Extract the (x, y) coordinate from the center of the cell holding the provided text.  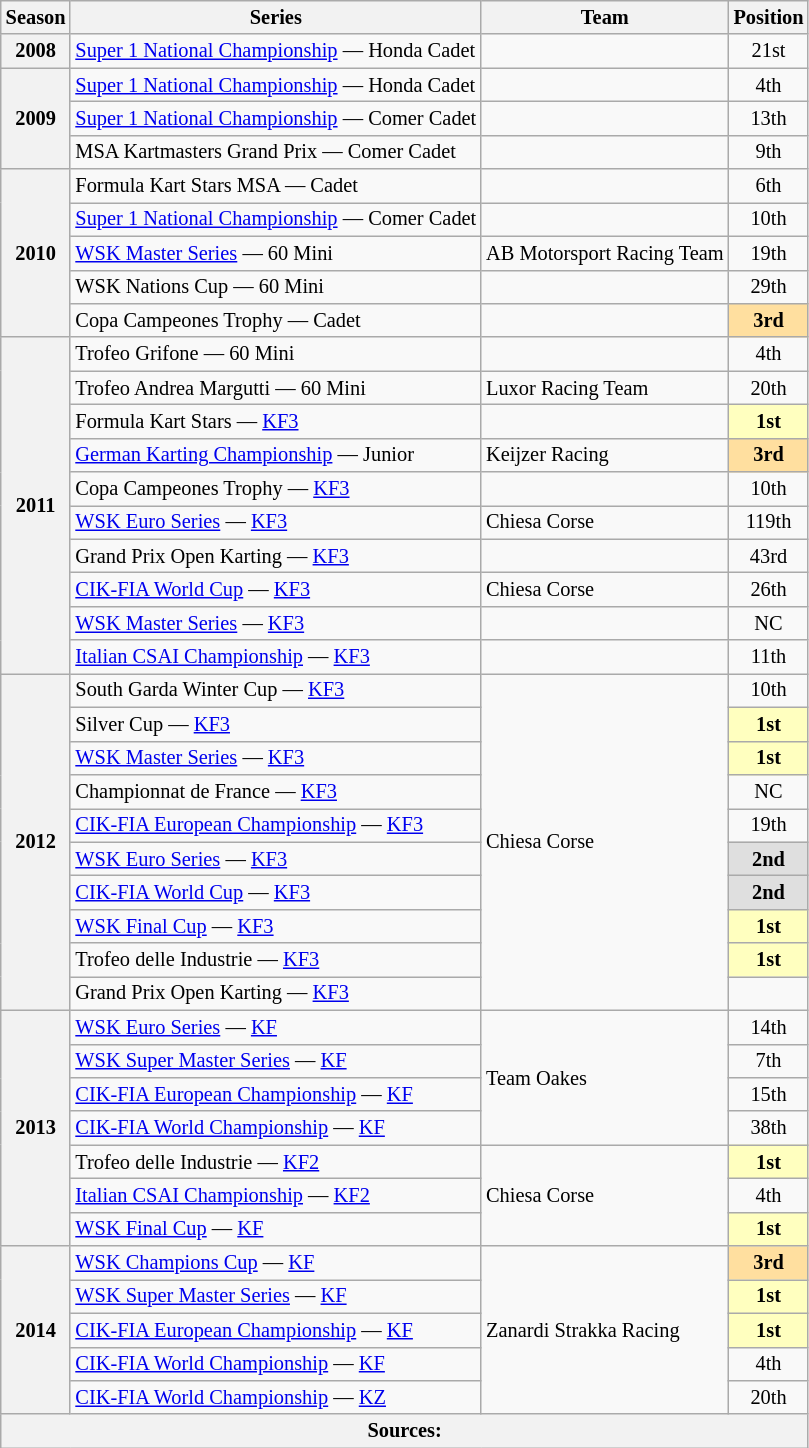
Season (36, 17)
WSK Final Cup — KF (276, 1229)
Formula Kart Stars MSA — Cadet (276, 186)
9th (769, 152)
Copa Campeones Trophy — KF3 (276, 489)
Luxor Racing Team (604, 388)
26th (769, 589)
43rd (769, 556)
Italian CSAI Championship — KF2 (276, 1195)
CIK-FIA European Championship — KF3 (276, 825)
WSK Nations Cup — 60 Mini (276, 287)
Trofeo delle Industrie — KF3 (276, 960)
Keijzer Racing (604, 455)
CIK-FIA World Championship — KZ (276, 1397)
2012 (36, 842)
Team (604, 17)
MSA Kartmasters Grand Prix — Comer Cadet (276, 152)
Italian CSAI Championship — KF3 (276, 657)
Formula Kart Stars — KF3 (276, 421)
WSK Euro Series — KF (276, 1027)
7th (769, 1061)
38th (769, 1128)
29th (769, 287)
WSK Final Cup — KF3 (276, 926)
WSK Champions Cup — KF (276, 1263)
2013 (36, 1128)
2014 (36, 1330)
Sources: (405, 1431)
13th (769, 118)
14th (769, 1027)
Copa Campeones Trophy — Cadet (276, 320)
South Garda Winter Cup — KF3 (276, 690)
Position (769, 17)
Series (276, 17)
Championnat de France — KF3 (276, 791)
Team Oakes (604, 1078)
15th (769, 1094)
AB Motorsport Racing Team (604, 253)
11th (769, 657)
Trofeo delle Industrie — KF2 (276, 1162)
2008 (36, 51)
2011 (36, 506)
2009 (36, 118)
Trofeo Grifone — 60 Mini (276, 354)
6th (769, 186)
Zanardi Strakka Racing (604, 1330)
2010 (36, 253)
Trofeo Andrea Margutti — 60 Mini (276, 388)
21st (769, 51)
German Karting Championship — Junior (276, 455)
Silver Cup — KF3 (276, 724)
WSK Master Series — 60 Mini (276, 253)
119th (769, 522)
